Find where the given text appears and provide that cell's center as [x, y] coordinate. 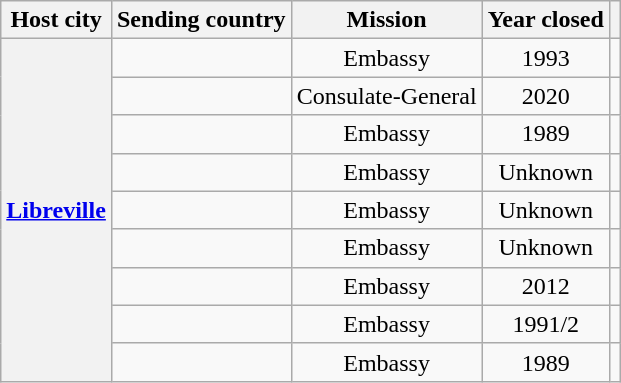
2020 [546, 96]
Host city [56, 20]
Sending country [201, 20]
2012 [546, 286]
Consulate-General [386, 96]
1993 [546, 58]
Libreville [56, 210]
Year closed [546, 20]
Mission [386, 20]
1991/2 [546, 324]
